Search for the cell housing the specified text and yield its [x, y] center coordinate. 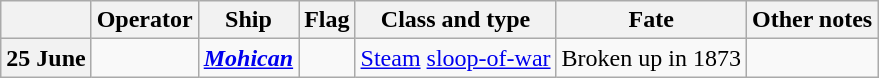
Fate [651, 20]
Flag [327, 20]
Other notes [812, 20]
Class and type [456, 20]
25 June [46, 58]
Mohican [248, 58]
Broken up in 1873 [651, 58]
Operator [144, 20]
Ship [248, 20]
Steam sloop-of-war [456, 58]
